Detect which cell encompasses the target text, then output its (X, Y) center coordinate. 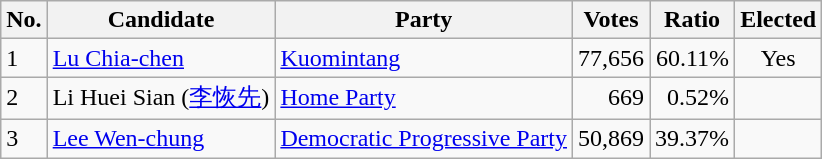
Home Party (424, 98)
Yes (778, 58)
Elected (778, 20)
Democratic Progressive Party (424, 138)
0.52% (692, 98)
Ratio (692, 20)
77,656 (612, 58)
Kuomintang (424, 58)
Lee Wen-chung (161, 138)
No. (24, 20)
39.37% (692, 138)
60.11% (692, 58)
Li Huei Sian (李恢先) (161, 98)
Candidate (161, 20)
3 (24, 138)
Lu Chia-chen (161, 58)
1 (24, 58)
669 (612, 98)
Party (424, 20)
Votes (612, 20)
2 (24, 98)
50,869 (612, 138)
